For the text-containing cell, return its midpoint in (x, y) coordinate format. 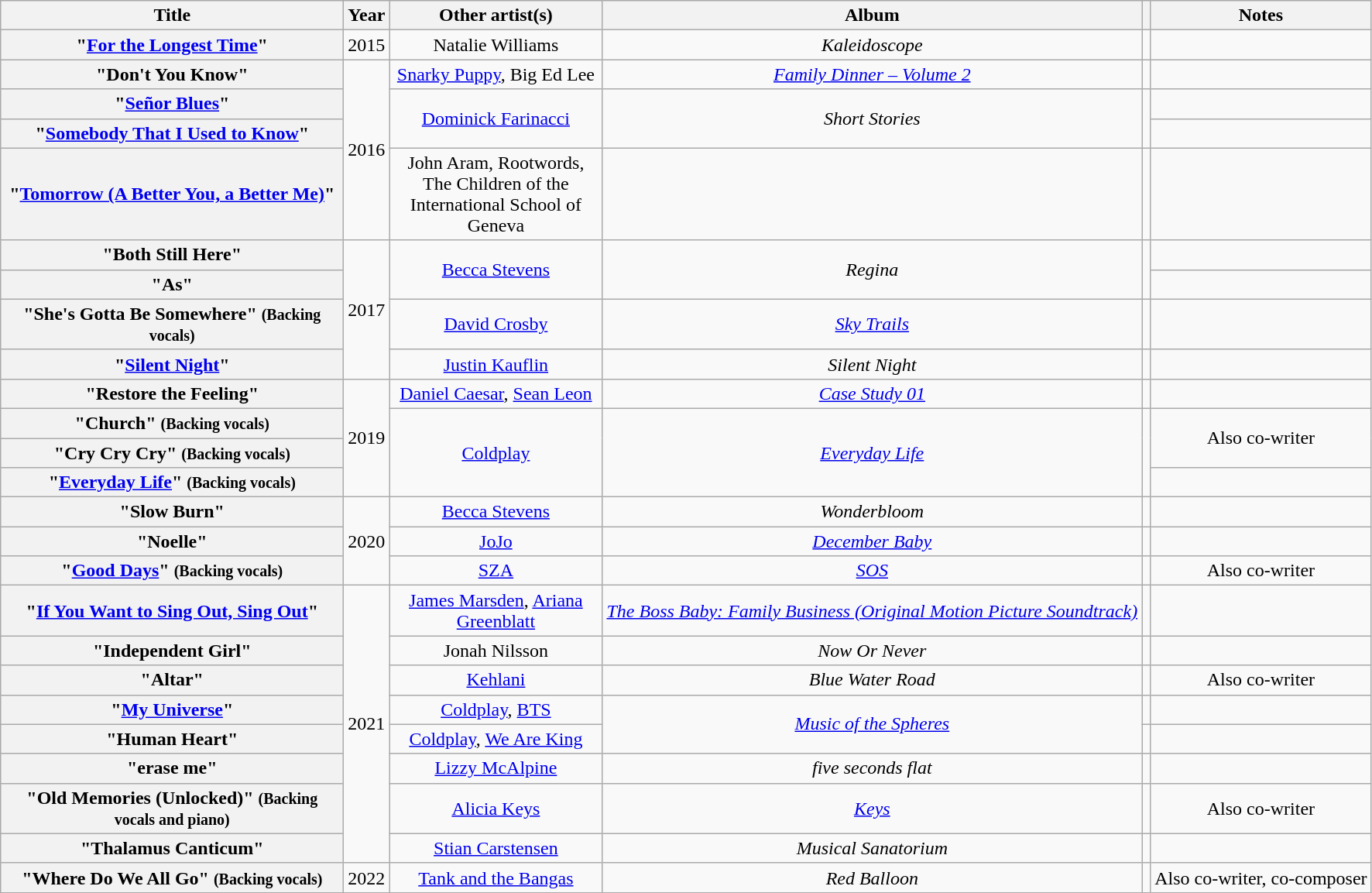
SZA (496, 571)
2019 (367, 438)
"If You Want to Sing Out, Sing Out" (172, 610)
Lizzy McAlpine (496, 768)
Sky Trails (872, 324)
"She's Gotta Be Somewhere" (Backing vocals) (172, 324)
Coldplay (496, 452)
2017 (367, 310)
Short Stories (872, 118)
Coldplay, We Are King (496, 739)
Coldplay, BTS (496, 709)
Kaleidoscope (872, 45)
"Altar" (172, 680)
"Silent Night" (172, 364)
"Human Heart" (172, 739)
"As" (172, 284)
"Somebody That I Used to Know" (172, 133)
Stian Carstensen (496, 848)
2016 (367, 150)
December Baby (872, 541)
Family Dinner – Volume 2 (872, 74)
JoJo (496, 541)
The Boss Baby: Family Business (Original Motion Picture Soundtrack) (872, 610)
Blue Water Road (872, 680)
"Good Days" (Backing vocals) (172, 571)
Justin Kauflin (496, 364)
"Where Do We All Go" (Backing vocals) (172, 878)
"Señor Blues" (172, 104)
Natalie Williams (496, 45)
Everyday Life (872, 452)
"Thalamus Canticum" (172, 848)
"Slow Burn" (172, 512)
"Church" (Backing vocals) (172, 423)
Kehlani (496, 680)
Daniel Caesar, Sean Leon (496, 393)
"Tomorrow (A Better You, a Better Me)" (172, 194)
Now Or Never (872, 651)
Case Study 01 (872, 393)
Snarky Puppy, Big Ed Lee (496, 74)
Tank and the Bangas (496, 878)
SOS (872, 571)
Silent Night (872, 364)
James Marsden, Ariana Greenblatt (496, 610)
"My Universe" (172, 709)
Notes (1261, 15)
"Old Memories (Unlocked)" (Backing vocals and piano) (172, 809)
"Don't You Know" (172, 74)
Jonah Nilsson (496, 651)
"Restore the Feeling" (172, 393)
Music of the Spheres (872, 724)
Regina (872, 270)
2022 (367, 878)
Musical Sanatorium (872, 848)
Alicia Keys (496, 809)
John Aram, Rootwords, The Children of the International School of Geneva (496, 194)
Red Balloon (872, 878)
"Cry Cry Cry" (Backing vocals) (172, 453)
Keys (872, 809)
Also co-writer, co-composer (1261, 878)
"Noelle" (172, 541)
"erase me" (172, 768)
Title (172, 15)
"Independent Girl" (172, 651)
2021 (367, 724)
Dominick Farinacci (496, 118)
Wonderbloom (872, 512)
"Both Still Here" (172, 255)
David Crosby (496, 324)
2015 (367, 45)
Year (367, 15)
"For the Longest Time" (172, 45)
2020 (367, 541)
Other artist(s) (496, 15)
five seconds flat (872, 768)
"Everyday Life" (Backing vocals) (172, 483)
Album (872, 15)
